Return the (X, Y) coordinate for the center point of the cell that contains the specified text.  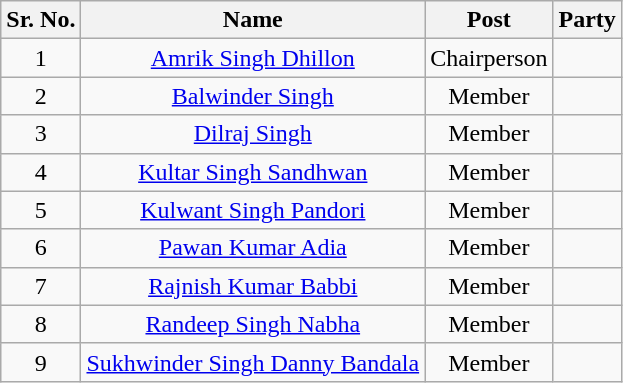
3 (41, 134)
2 (41, 96)
4 (41, 172)
Sukhwinder Singh Danny Bandala (253, 362)
Amrik Singh Dhillon (253, 58)
Kultar Singh Sandhwan (253, 172)
Dilraj Singh (253, 134)
Rajnish Kumar Babbi (253, 286)
1 (41, 58)
Post (489, 20)
Name (253, 20)
Chairperson (489, 58)
Sr. No. (41, 20)
7 (41, 286)
9 (41, 362)
Kulwant Singh Pandori (253, 210)
Pawan Kumar Adia (253, 248)
8 (41, 324)
Balwinder Singh (253, 96)
5 (41, 210)
6 (41, 248)
Randeep Singh Nabha (253, 324)
Party (587, 20)
